Extract the [X, Y] coordinate from the center of the cell holding the provided text.  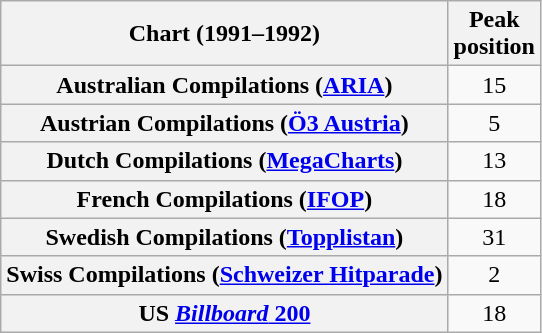
Peakposition [494, 34]
2 [494, 275]
US Billboard 200 [224, 313]
Austrian Compilations (Ö3 Austria) [224, 123]
Swiss Compilations (Schweizer Hitparade) [224, 275]
Australian Compilations (ARIA) [224, 85]
Dutch Compilations (MegaCharts) [224, 161]
French Compilations (IFOP) [224, 199]
15 [494, 85]
Swedish Compilations (Topplistan) [224, 237]
5 [494, 123]
Chart (1991–1992) [224, 34]
31 [494, 237]
13 [494, 161]
